Extract the [X, Y] coordinate from the center of the cell holding the provided text.  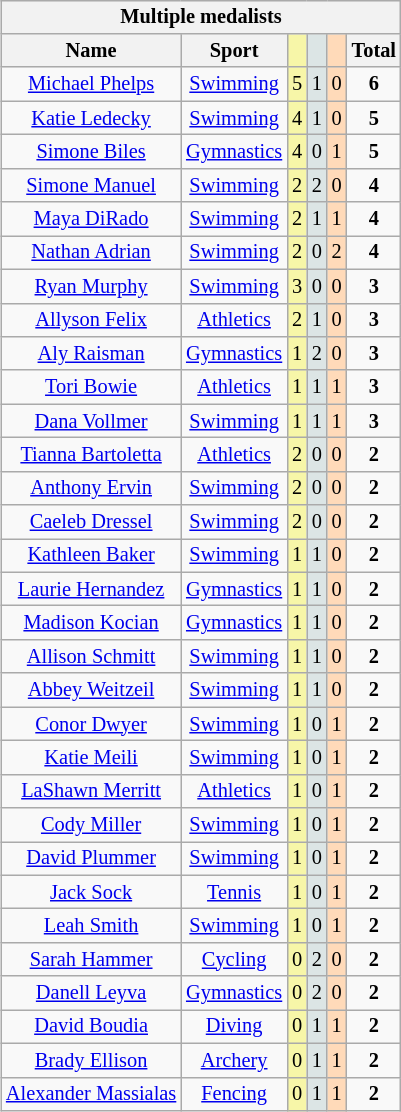
Multiple medalists [201, 17]
Cody Miller [91, 825]
Madison Kocian [91, 623]
Maya DiRado [91, 219]
Kathleen Baker [91, 556]
Danell Leyva [91, 993]
David Plummer [91, 859]
Laurie Hernandez [91, 589]
Katie Meili [91, 758]
Jack Sock [91, 892]
Leah Smith [91, 926]
Sport [234, 51]
Ryan Murphy [91, 286]
Katie Ledecky [91, 118]
Anthony Ervin [91, 488]
Sarah Hammer [91, 960]
Simone Manuel [91, 185]
Conor Dwyer [91, 724]
LaShawn Merritt [91, 791]
Diving [234, 1027]
Michael Phelps [91, 84]
Allyson Felix [91, 320]
Caeleb Dressel [91, 522]
Simone Biles [91, 152]
Total [374, 51]
Fencing [234, 1094]
Dana Vollmer [91, 421]
Tennis [234, 892]
6 [374, 84]
Archery [234, 1060]
Alexander Massialas [91, 1094]
Tori Bowie [91, 387]
Nathan Adrian [91, 253]
Allison Schmitt [91, 657]
Name [91, 51]
David Boudia [91, 1027]
Cycling [234, 960]
Aly Raisman [91, 354]
Tianna Bartoletta [91, 455]
Abbey Weitzeil [91, 690]
Brady Ellison [91, 1060]
